Find where the given text appears and provide that cell's center as [x, y] coordinate. 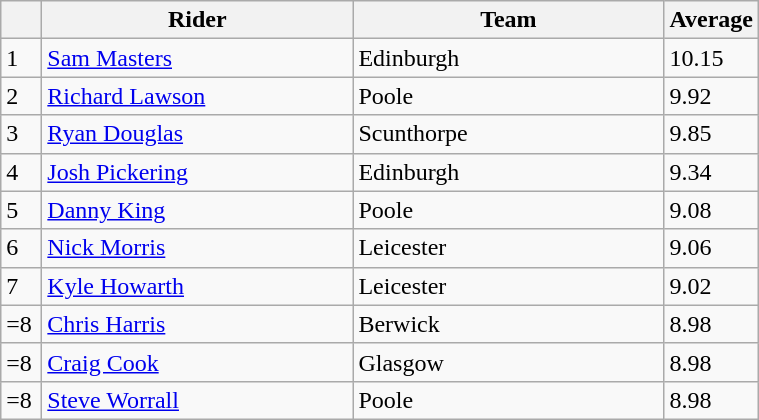
Kyle Howarth [198, 286]
Sam Masters [198, 58]
Average [712, 20]
4 [22, 172]
Rider [198, 20]
7 [22, 286]
3 [22, 134]
9.85 [712, 134]
Richard Lawson [198, 96]
Ryan Douglas [198, 134]
Craig Cook [198, 362]
9.06 [712, 248]
9.34 [712, 172]
9.08 [712, 210]
Chris Harris [198, 324]
10.15 [712, 58]
Team [508, 20]
9.92 [712, 96]
Berwick [508, 324]
Danny King [198, 210]
5 [22, 210]
Nick Morris [198, 248]
Steve Worrall [198, 400]
Josh Pickering [198, 172]
Scunthorpe [508, 134]
2 [22, 96]
6 [22, 248]
1 [22, 58]
9.02 [712, 286]
Glasgow [508, 362]
